Determine the (X, Y) coordinate at the center of the cell enclosing the given text.  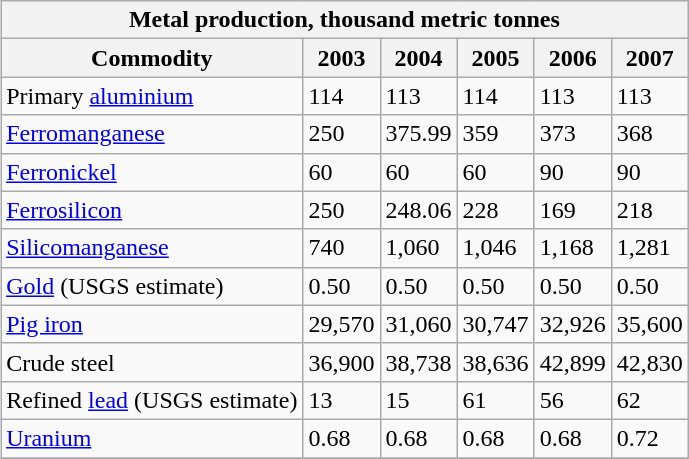
2006 (572, 58)
Uranium (152, 438)
1,046 (496, 248)
169 (572, 210)
Primary aluminium (152, 96)
Refined lead (USGS estimate) (152, 400)
1,168 (572, 248)
Ferronickel (152, 172)
248.06 (418, 210)
Metal production, thousand metric tonnes (345, 20)
38,738 (418, 362)
2003 (342, 58)
740 (342, 248)
375.99 (418, 134)
62 (650, 400)
368 (650, 134)
1,281 (650, 248)
2005 (496, 58)
30,747 (496, 324)
373 (572, 134)
61 (496, 400)
38,636 (496, 362)
29,570 (342, 324)
13 (342, 400)
2004 (418, 58)
218 (650, 210)
Gold (USGS estimate) (152, 286)
36,900 (342, 362)
Silicomanganese (152, 248)
42,899 (572, 362)
0.72 (650, 438)
42,830 (650, 362)
31,060 (418, 324)
2007 (650, 58)
Commodity (152, 58)
Crude steel (152, 362)
228 (496, 210)
15 (418, 400)
32,926 (572, 324)
Pig iron (152, 324)
Ferromanganese (152, 134)
1,060 (418, 248)
Ferrosilicon (152, 210)
35,600 (650, 324)
359 (496, 134)
56 (572, 400)
